Identify which cell holds the provided text, then report its (X, Y) central coordinate. 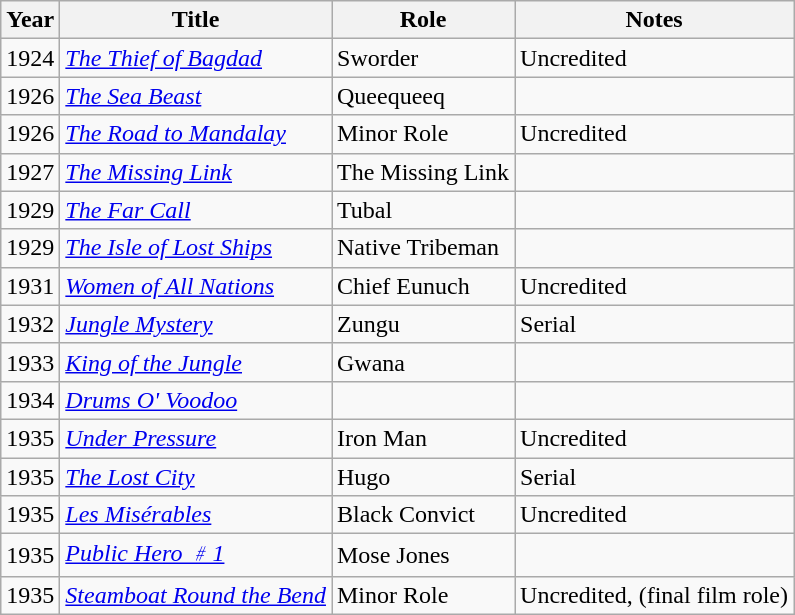
Les Misérables (196, 515)
Chief Eunuch (424, 286)
Gwana (424, 362)
Tubal (424, 210)
1934 (30, 400)
1931 (30, 286)
The Thief of Bagdad (196, 58)
Role (424, 20)
Iron Man (424, 438)
1932 (30, 324)
Queequeeq (424, 96)
King of the Jungle (196, 362)
Title (196, 20)
Steamboat Round the Bend (196, 595)
Public Hero ﹟1 (196, 556)
The Isle of Lost Ships (196, 248)
Mose Jones (424, 556)
The Far Call (196, 210)
Uncredited, (final film role) (654, 595)
Sworder (424, 58)
Year (30, 20)
Zungu (424, 324)
Jungle Mystery (196, 324)
The Sea Beast (196, 96)
1933 (30, 362)
Women of All Nations (196, 286)
Under Pressure (196, 438)
Drums O' Voodoo (196, 400)
Black Convict (424, 515)
Native Tribeman (424, 248)
The Road to Mandalay (196, 134)
Hugo (424, 477)
Notes (654, 20)
1927 (30, 172)
1924 (30, 58)
The Lost City (196, 477)
